Determine the [X, Y] coordinate at the center of the cell enclosing the given text.  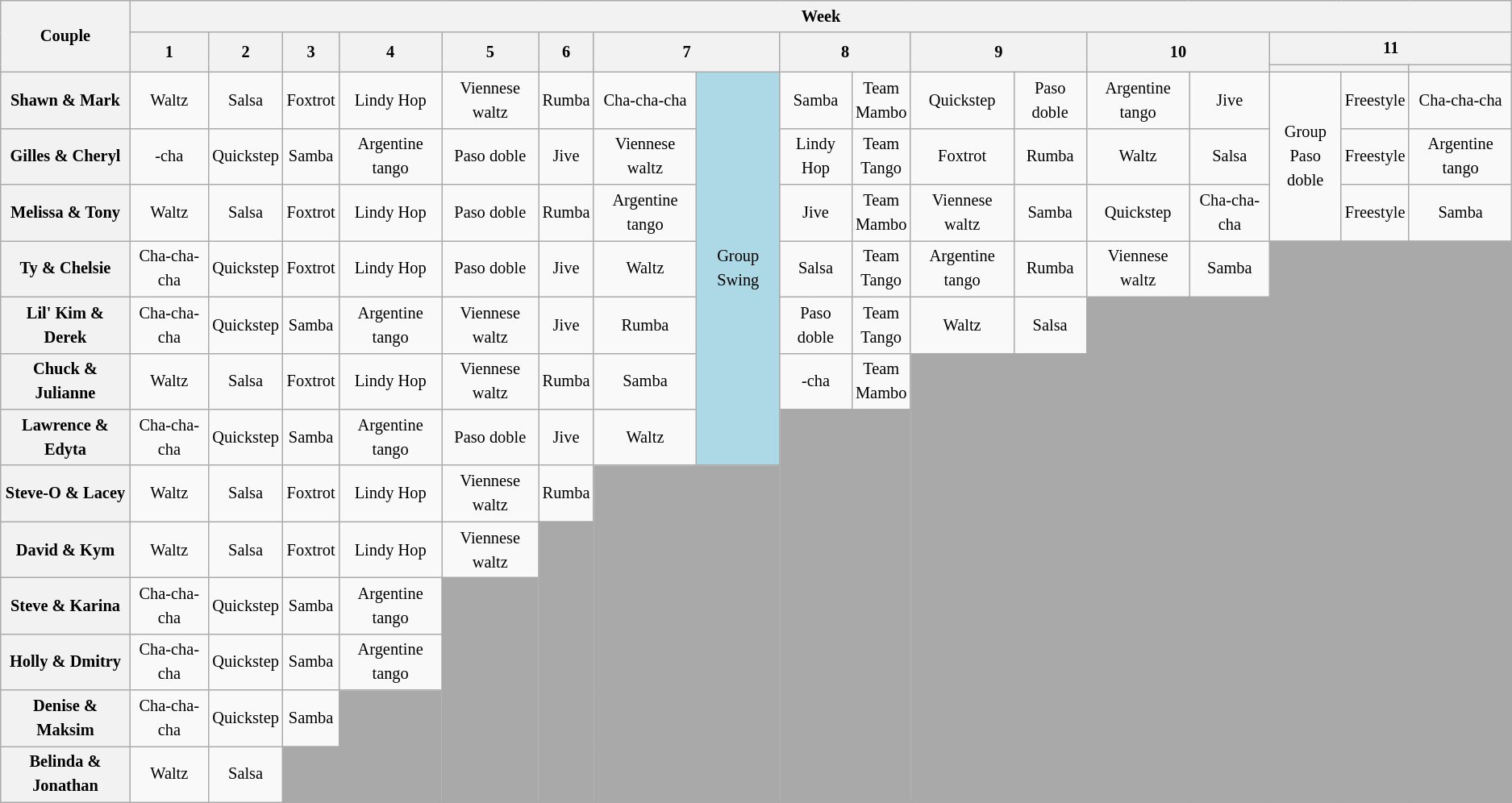
Belinda & Jonathan [65, 774]
7 [687, 52]
Steve-O & Lacey [65, 493]
GroupPaso doble [1306, 156]
Group Swing [739, 268]
3 [311, 52]
Ty & Chelsie [65, 268]
2 [245, 52]
10 [1177, 52]
1 [169, 52]
Lawrence & Edyta [65, 437]
Holly & Dmitry [65, 662]
Couple [65, 35]
Chuck & Julianne [65, 381]
Denise & Maksim [65, 718]
Melissa & Tony [65, 213]
8 [845, 52]
5 [490, 52]
11 [1391, 48]
4 [390, 52]
Steve & Karina [65, 605]
6 [566, 52]
David & Kym [65, 550]
Lil' Kim & Derek [65, 325]
Week [821, 16]
Gilles & Cheryl [65, 156]
9 [998, 52]
Shawn & Mark [65, 100]
